Detect which cell encompasses the target text, then output its (x, y) center coordinate. 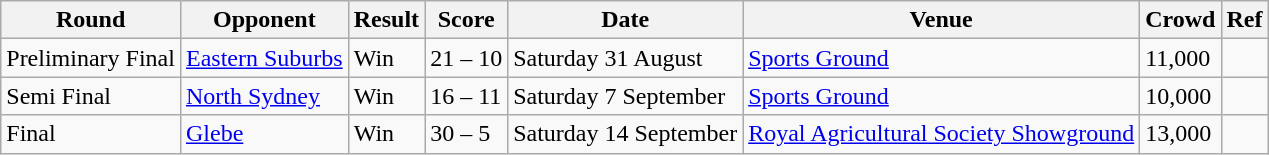
Date (626, 20)
13,000 (1180, 134)
Royal Agricultural Society Showground (942, 134)
Crowd (1180, 20)
Eastern Suburbs (264, 58)
Venue (942, 20)
Semi Final (91, 96)
Ref (1244, 20)
Saturday 31 August (626, 58)
10,000 (1180, 96)
Final (91, 134)
16 – 11 (466, 96)
Saturday 14 September (626, 134)
Result (386, 20)
Preliminary Final (91, 58)
21 – 10 (466, 58)
North Sydney (264, 96)
Opponent (264, 20)
Saturday 7 September (626, 96)
Round (91, 20)
Glebe (264, 134)
11,000 (1180, 58)
30 – 5 (466, 134)
Score (466, 20)
